For the text-containing cell, return its midpoint in [x, y] coordinate format. 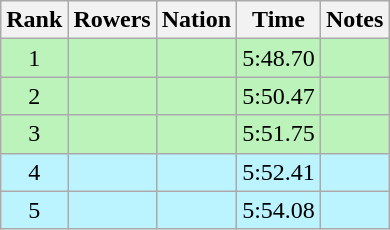
5 [34, 210]
1 [34, 58]
5:52.41 [279, 172]
5:48.70 [279, 58]
Rowers [112, 20]
5:50.47 [279, 96]
Time [279, 20]
Rank [34, 20]
Notes [354, 20]
5:54.08 [279, 210]
4 [34, 172]
3 [34, 134]
2 [34, 96]
5:51.75 [279, 134]
Nation [196, 20]
